For the text-containing cell, return its midpoint in [X, Y] coordinate format. 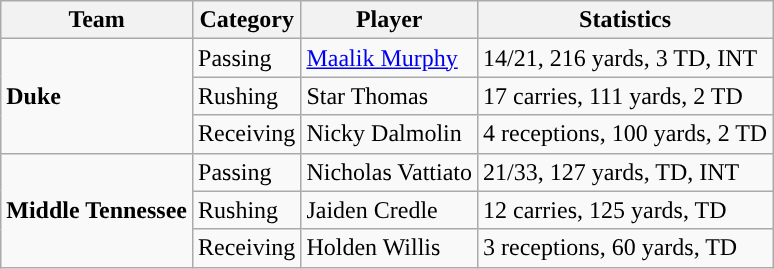
Statistics [624, 20]
Nicky Dalmolin [390, 134]
Middle Tennessee [97, 210]
Maalik Murphy [390, 58]
12 carries, 125 yards, TD [624, 210]
14/21, 216 yards, 3 TD, INT [624, 58]
17 carries, 111 yards, 2 TD [624, 96]
Jaiden Credle [390, 210]
21/33, 127 yards, TD, INT [624, 172]
Star Thomas [390, 96]
Category [247, 20]
3 receptions, 60 yards, TD [624, 248]
Player [390, 20]
Team [97, 20]
Holden Willis [390, 248]
Duke [97, 96]
Nicholas Vattiato [390, 172]
4 receptions, 100 yards, 2 TD [624, 134]
